Pinpoint the cell where the given text exists, returning its [X, Y] midpoint coordinate. 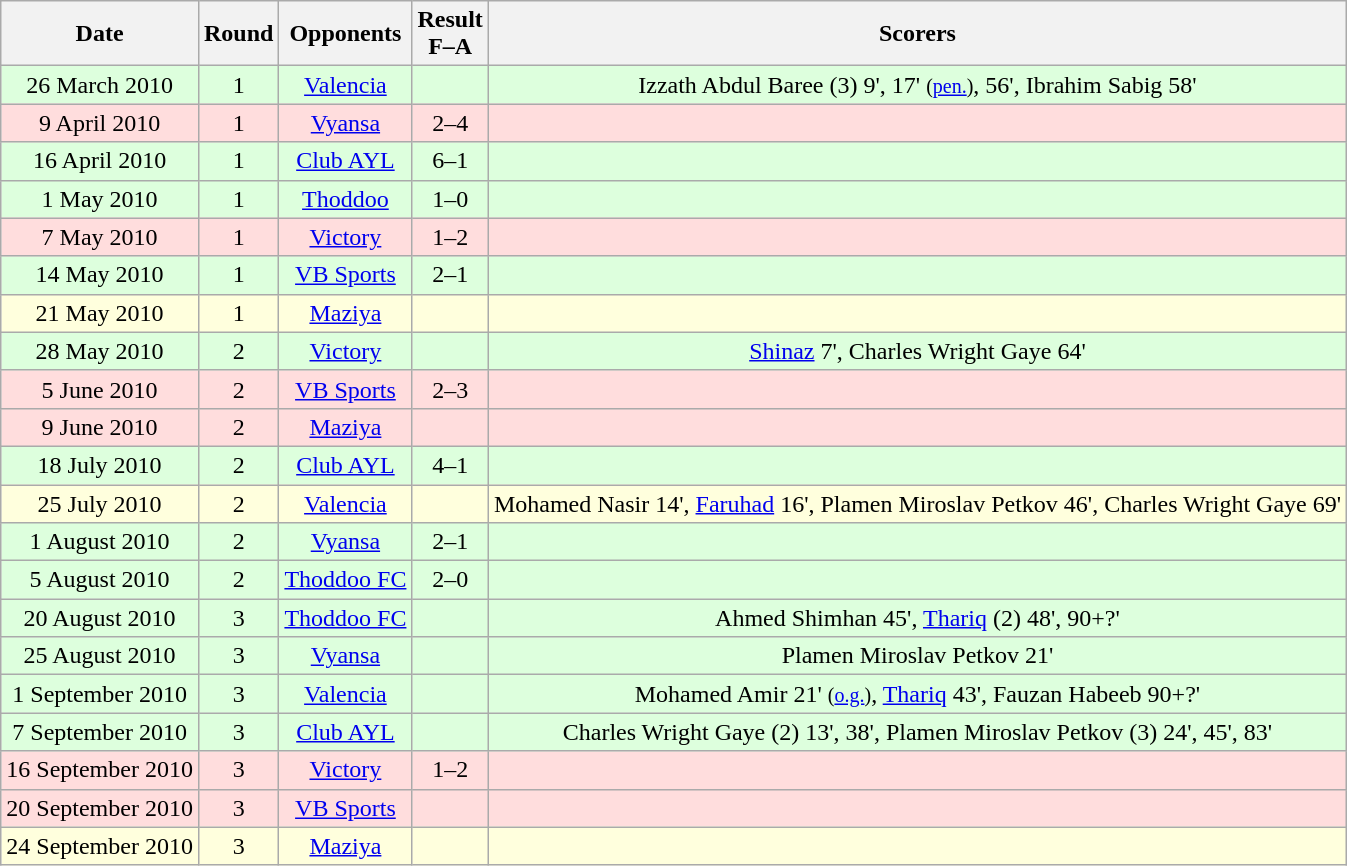
18 July 2010 [100, 465]
4–1 [450, 465]
16 September 2010 [100, 770]
Thoddoo [346, 199]
14 May 2010 [100, 275]
Charles Wright Gaye (2) 13', 38', Plamen Miroslav Petkov (3) 24', 45', 83' [917, 732]
5 August 2010 [100, 580]
25 July 2010 [100, 503]
Opponents [346, 34]
7 September 2010 [100, 732]
Plamen Miroslav Petkov 21' [917, 656]
26 March 2010 [100, 85]
Scorers [917, 34]
Round [238, 34]
1 September 2010 [100, 694]
28 May 2010 [100, 351]
Ahmed Shimhan 45', Thariq (2) 48', 90+?' [917, 618]
Date [100, 34]
1 August 2010 [100, 542]
ResultF–A [450, 34]
5 June 2010 [100, 389]
6–1 [450, 161]
20 September 2010 [100, 808]
1–0 [450, 199]
7 May 2010 [100, 237]
2–0 [450, 580]
9 June 2010 [100, 427]
2–4 [450, 123]
Shinaz 7', Charles Wright Gaye 64' [917, 351]
Mohamed Amir 21' (o.g.), Thariq 43', Fauzan Habeeb 90+?' [917, 694]
24 September 2010 [100, 846]
2–3 [450, 389]
21 May 2010 [100, 313]
Izzath Abdul Baree (3) 9', 17' (pen.), 56', Ibrahim Sabig 58' [917, 85]
9 April 2010 [100, 123]
Mohamed Nasir 14', Faruhad 16', Plamen Miroslav Petkov 46', Charles Wright Gaye 69' [917, 503]
16 April 2010 [100, 161]
20 August 2010 [100, 618]
1 May 2010 [100, 199]
25 August 2010 [100, 656]
